Provide the (X, Y) coordinate of the cell's center where the given text is located.  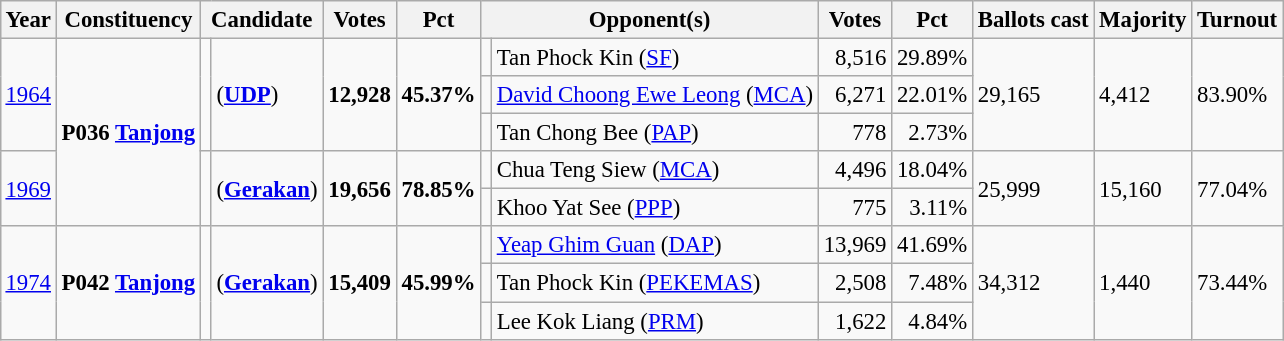
34,312 (1032, 282)
Opponent(s) (650, 20)
15,160 (1143, 188)
Turnout (1238, 20)
83.90% (1238, 94)
77.04% (1238, 188)
2,508 (854, 283)
29,165 (1032, 94)
41.69% (932, 245)
29.89% (932, 57)
775 (854, 208)
22.01% (932, 95)
P042 Tanjong (128, 282)
David Choong Ewe Leong (MCA) (654, 95)
19,656 (360, 188)
Yeap Ghim Guan (DAP) (654, 245)
1974 (28, 282)
Khoo Yat See (PPP) (654, 208)
3.11% (932, 208)
4.84% (932, 321)
13,969 (854, 245)
1964 (28, 94)
Chua Teng Siew (MCA) (654, 170)
Majority (1143, 20)
Tan Phock Kin (PEKEMAS) (654, 283)
Tan Chong Bee (PAP) (654, 133)
6,271 (854, 95)
4,412 (1143, 94)
1969 (28, 188)
Tan Phock Kin (SF) (654, 57)
15,409 (360, 282)
73.44% (1238, 282)
12,928 (360, 94)
Lee Kok Liang (PRM) (654, 321)
Ballots cast (1032, 20)
1,440 (1143, 282)
4,496 (854, 170)
45.37% (438, 94)
1,622 (854, 321)
778 (854, 133)
Candidate (261, 20)
18.04% (932, 170)
25,999 (1032, 188)
7.48% (932, 283)
78.85% (438, 188)
Constituency (128, 20)
2.73% (932, 133)
8,516 (854, 57)
45.99% (438, 282)
(UDP) (267, 94)
Year (28, 20)
P036 Tanjong (128, 132)
